Identify which cell holds the provided text, then report its (X, Y) central coordinate. 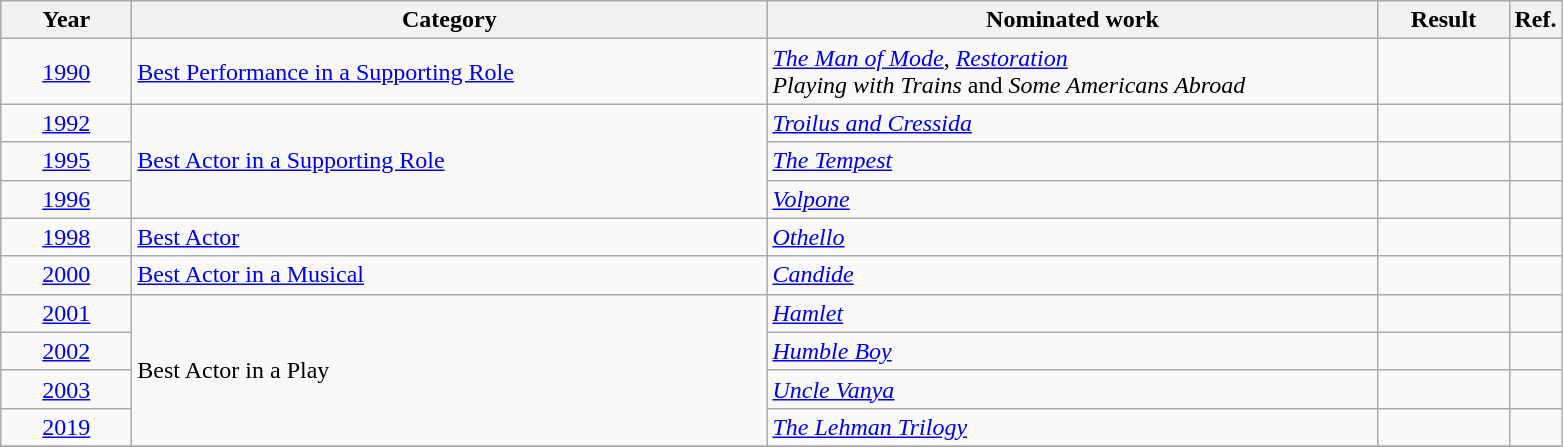
2019 (66, 427)
1995 (66, 161)
Year (66, 20)
The Tempest (1072, 161)
Othello (1072, 237)
1996 (66, 199)
Ref. (1536, 20)
2000 (66, 275)
1992 (66, 123)
2003 (66, 389)
Candide (1072, 275)
Uncle Vanya (1072, 389)
Best Performance in a Supporting Role (450, 72)
2002 (66, 351)
Best Actor (450, 237)
The Lehman Trilogy (1072, 427)
1998 (66, 237)
Result (1444, 20)
Hamlet (1072, 313)
Troilus and Cressida (1072, 123)
Best Actor in a Supporting Role (450, 161)
Nominated work (1072, 20)
Volpone (1072, 199)
The Man of Mode, Restoration Playing with Trains and Some Americans Abroad (1072, 72)
2001 (66, 313)
Category (450, 20)
1990 (66, 72)
Humble Boy (1072, 351)
Best Actor in a Play (450, 370)
Best Actor in a Musical (450, 275)
